Detect which cell encompasses the target text, then output its (X, Y) center coordinate. 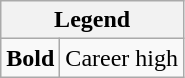
Legend (92, 20)
Bold (30, 58)
Career high (122, 58)
